Capture the cell that displays the provided text and extract its (x, y) central coordinate. 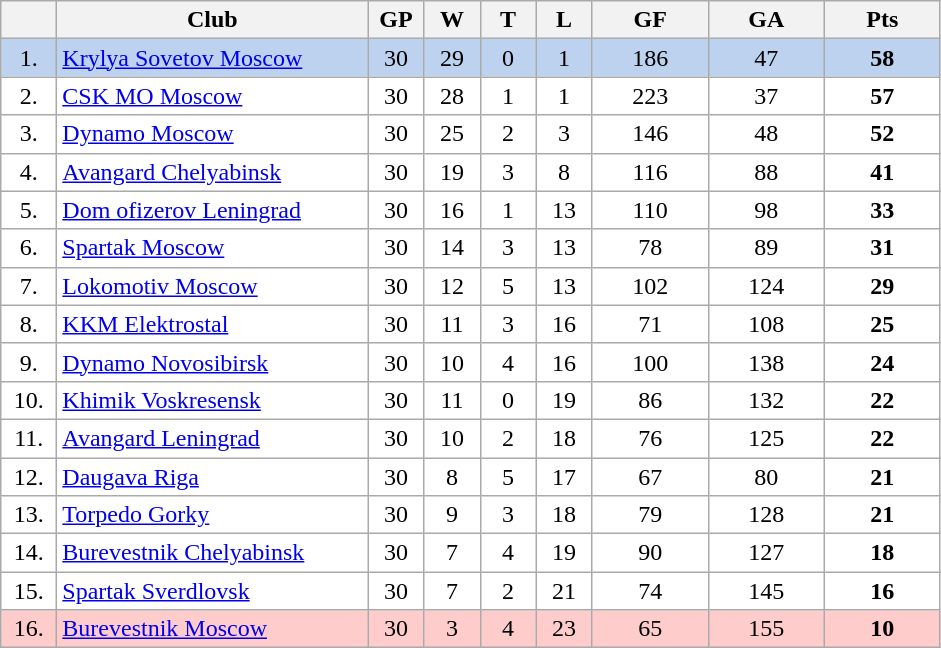
57 (882, 96)
186 (650, 58)
T (508, 20)
90 (650, 553)
98 (766, 210)
L (564, 20)
89 (766, 248)
155 (766, 629)
15. (29, 591)
28 (452, 96)
Dynamo Moscow (212, 134)
132 (766, 400)
KKM Elektrostal (212, 324)
14 (452, 248)
7. (29, 286)
5. (29, 210)
9 (452, 515)
100 (650, 362)
74 (650, 591)
4. (29, 172)
1. (29, 58)
3. (29, 134)
76 (650, 438)
2. (29, 96)
116 (650, 172)
67 (650, 477)
Burevestnik Chelyabinsk (212, 553)
223 (650, 96)
24 (882, 362)
9. (29, 362)
W (452, 20)
Burevestnik Moscow (212, 629)
12 (452, 286)
71 (650, 324)
52 (882, 134)
Spartak Moscow (212, 248)
Pts (882, 20)
58 (882, 58)
78 (650, 248)
10. (29, 400)
23 (564, 629)
GF (650, 20)
79 (650, 515)
Torpedo Gorky (212, 515)
Club (212, 20)
Lokomotiv Moscow (212, 286)
Avangard Chelyabinsk (212, 172)
138 (766, 362)
37 (766, 96)
86 (650, 400)
108 (766, 324)
127 (766, 553)
13. (29, 515)
124 (766, 286)
6. (29, 248)
Avangard Leningrad (212, 438)
17 (564, 477)
48 (766, 134)
102 (650, 286)
8. (29, 324)
Dynamo Novosibirsk (212, 362)
145 (766, 591)
16. (29, 629)
146 (650, 134)
31 (882, 248)
41 (882, 172)
11. (29, 438)
125 (766, 438)
Khimik Voskresensk (212, 400)
80 (766, 477)
Dom ofizerov Leningrad (212, 210)
Spartak Sverdlovsk (212, 591)
12. (29, 477)
65 (650, 629)
CSK MO Moscow (212, 96)
88 (766, 172)
Daugava Riga (212, 477)
GA (766, 20)
47 (766, 58)
110 (650, 210)
33 (882, 210)
14. (29, 553)
Krylya Sovetov Moscow (212, 58)
128 (766, 515)
GP (396, 20)
